Scan for the cell matching the given text and deliver its [X, Y] coordinate at center. 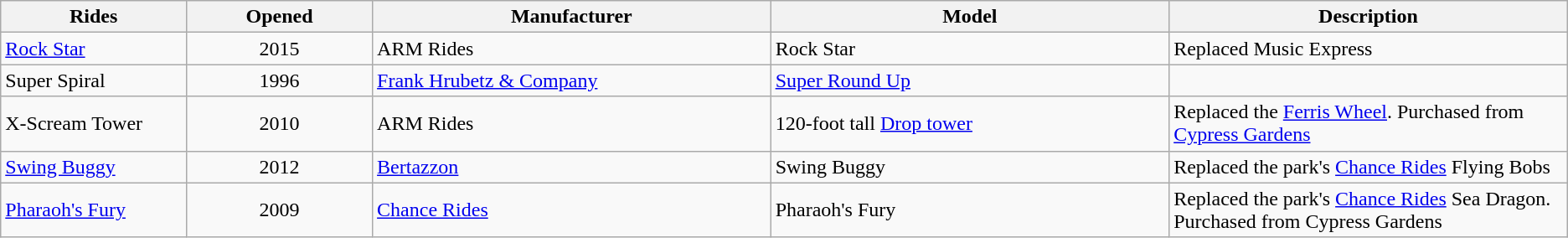
Replaced the park's Chance Rides Flying Bobs [1369, 167]
Replaced the Ferris Wheel. Purchased from Cypress Gardens [1369, 124]
Super Spiral [94, 80]
Rides [94, 17]
2009 [280, 210]
Opened [280, 17]
2015 [280, 49]
Description [1369, 17]
1996 [280, 80]
120-foot tall Drop tower [970, 124]
Manufacturer [572, 17]
Bertazzon [572, 167]
Model [970, 17]
2010 [280, 124]
Replaced the park's Chance Rides Sea Dragon. Purchased from Cypress Gardens [1369, 210]
Chance Rides [572, 210]
Replaced Music Express [1369, 49]
2012 [280, 167]
Frank Hrubetz & Company [572, 80]
X-Scream Tower [94, 124]
Super Round Up [970, 80]
